Capture the cell that displays the provided text and extract its (X, Y) central coordinate. 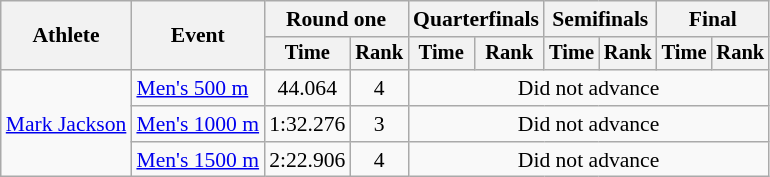
44.064 (307, 88)
Mark Jackson (66, 124)
Event (198, 36)
Final (713, 19)
3 (379, 124)
Semifinals (600, 19)
Quarterfinals (476, 19)
Men's 500 m (198, 88)
4 (379, 88)
1:32.276 (307, 124)
Round one (336, 19)
Men's 1000 m (198, 124)
Athlete (66, 36)
